Identify which cell holds the provided text, then report its (X, Y) central coordinate. 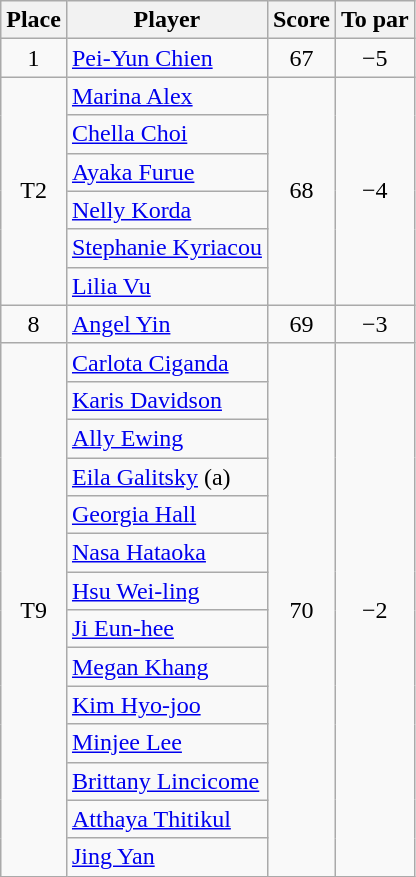
69 (301, 324)
−3 (374, 324)
Megan Khang (166, 667)
Score (301, 20)
Atthaya Thitikul (166, 819)
70 (301, 610)
68 (301, 191)
1 (34, 58)
Jing Yan (166, 857)
−5 (374, 58)
Lilia Vu (166, 286)
Nasa Hataoka (166, 553)
Eila Galitsky (a) (166, 477)
Player (166, 20)
67 (301, 58)
Ally Ewing (166, 438)
Marina Alex (166, 96)
T2 (34, 191)
To par (374, 20)
Place (34, 20)
Kim Hyo-joo (166, 705)
Brittany Lincicome (166, 781)
Angel Yin (166, 324)
−2 (374, 610)
Pei-Yun Chien (166, 58)
Carlota Ciganda (166, 362)
Chella Choi (166, 134)
Ji Eun-hee (166, 629)
Hsu Wei-ling (166, 591)
Karis Davidson (166, 400)
8 (34, 324)
−4 (374, 191)
Stephanie Kyriacou (166, 248)
T9 (34, 610)
Georgia Hall (166, 515)
Minjee Lee (166, 743)
Nelly Korda (166, 210)
Ayaka Furue (166, 172)
